Capture the cell that displays the provided text and extract its (x, y) central coordinate. 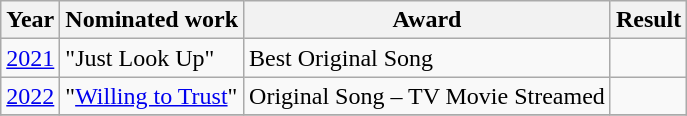
Result (648, 20)
2022 (30, 96)
Nominated work (152, 20)
Award (428, 20)
Original Song – TV Movie Streamed (428, 96)
Year (30, 20)
"Just Look Up" (152, 58)
2021 (30, 58)
"Willing to Trust" (152, 96)
Best Original Song (428, 58)
